Return the (x, y) coordinate for the center point of the cell that contains the specified text.  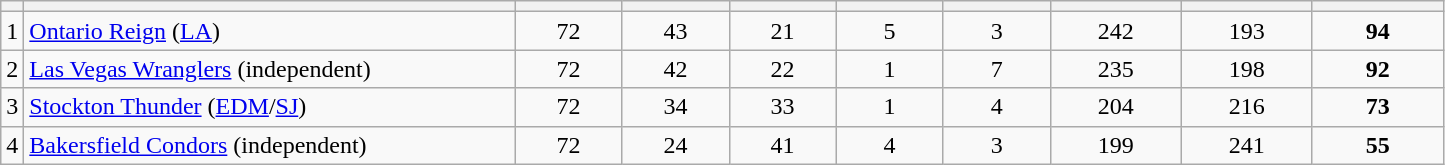
Stockton Thunder (EDM/SJ) (270, 107)
42 (676, 69)
198 (1246, 69)
22 (782, 69)
21 (782, 31)
242 (1116, 31)
216 (1246, 107)
Las Vegas Wranglers (independent) (270, 69)
24 (676, 145)
193 (1246, 31)
55 (1378, 145)
92 (1378, 69)
41 (782, 145)
235 (1116, 69)
33 (782, 107)
241 (1246, 145)
Bakersfield Condors (independent) (270, 145)
2 (12, 69)
34 (676, 107)
5 (890, 31)
73 (1378, 107)
204 (1116, 107)
199 (1116, 145)
7 (996, 69)
94 (1378, 31)
43 (676, 31)
Ontario Reign (LA) (270, 31)
